Extract the (X, Y) coordinate from the center of the cell holding the provided text.  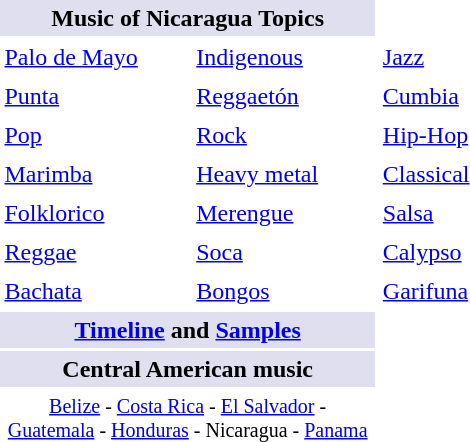
Folklorico (94, 213)
Pop (94, 135)
Reggae (94, 252)
Indigenous (284, 57)
Bachata (94, 291)
Palo de Mayo (94, 57)
Punta (94, 96)
Timeline and Samples (188, 330)
Music of Nicaragua Topics (188, 18)
Reggaetón (284, 96)
Rock (284, 135)
Soca (284, 252)
Central American music (188, 369)
Bongos (284, 291)
Heavy metal (284, 174)
Merengue (284, 213)
Marimba (94, 174)
